Return the [x, y] coordinate for the center point of the cell that contains the specified text.  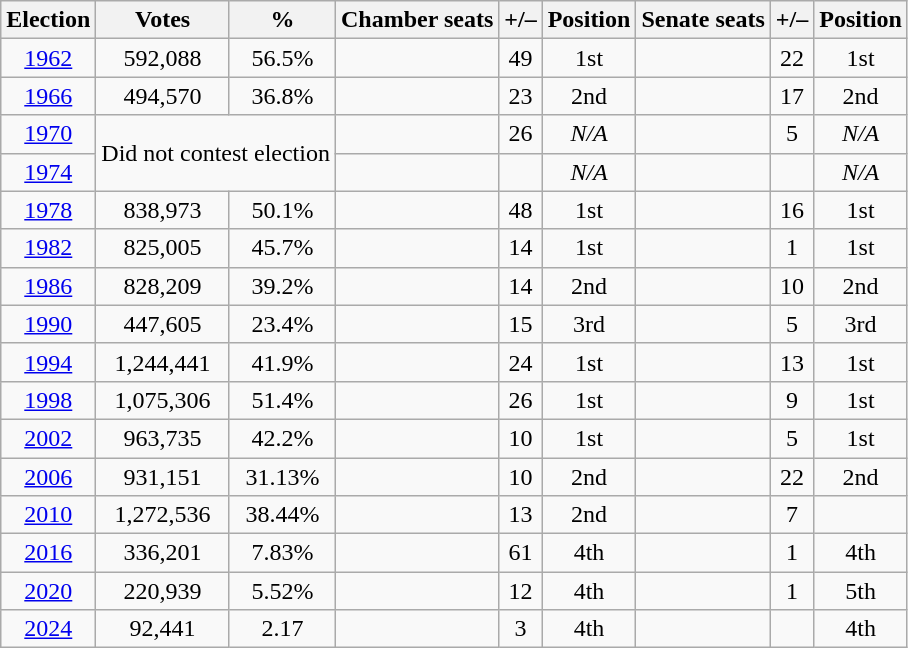
7.83% [282, 553]
9 [792, 400]
61 [520, 553]
592,088 [163, 58]
1986 [48, 286]
1,272,536 [163, 515]
50.1% [282, 210]
12 [520, 591]
2.17 [282, 629]
1998 [48, 400]
336,201 [163, 553]
1994 [48, 362]
1974 [48, 172]
963,735 [163, 438]
1,075,306 [163, 400]
Did not contest election [216, 153]
42.2% [282, 438]
2006 [48, 477]
828,209 [163, 286]
45.7% [282, 248]
16 [792, 210]
38.44% [282, 515]
2010 [48, 515]
Senate seats [703, 20]
23 [520, 96]
1,244,441 [163, 362]
931,151 [163, 477]
49 [520, 58]
1982 [48, 248]
7 [792, 515]
1978 [48, 210]
494,570 [163, 96]
Election [48, 20]
838,973 [163, 210]
24 [520, 362]
23.4% [282, 324]
1962 [48, 58]
2024 [48, 629]
56.5% [282, 58]
17 [792, 96]
41.9% [282, 362]
48 [520, 210]
31.13% [282, 477]
39.2% [282, 286]
220,939 [163, 591]
825,005 [163, 248]
1966 [48, 96]
5th [861, 591]
2020 [48, 591]
447,605 [163, 324]
3 [520, 629]
% [282, 20]
1990 [48, 324]
Votes [163, 20]
36.8% [282, 96]
1970 [48, 134]
51.4% [282, 400]
2016 [48, 553]
5.52% [282, 591]
92,441 [163, 629]
2002 [48, 438]
15 [520, 324]
Chamber seats [416, 20]
